Capture the cell that displays the provided text and extract its (x, y) central coordinate. 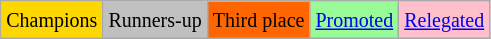
Third place (258, 20)
Champions (52, 20)
Runners-up (155, 20)
Promoted (354, 20)
Relegated (444, 20)
